For the text-containing cell, return its midpoint in [X, Y] coordinate format. 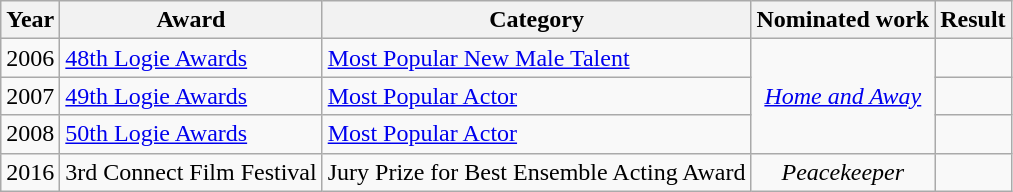
3rd Connect Film Festival [191, 172]
Most Popular New Male Talent [536, 58]
49th Logie Awards [191, 96]
Category [536, 20]
Result [973, 20]
2008 [30, 134]
48th Logie Awards [191, 58]
Year [30, 20]
Award [191, 20]
Home and Away [843, 96]
Jury Prize for Best Ensemble Acting Award [536, 172]
Peacekeeper [843, 172]
50th Logie Awards [191, 134]
2007 [30, 96]
2006 [30, 58]
2016 [30, 172]
Nominated work [843, 20]
